Pinpoint the cell where the given text exists, returning its (X, Y) midpoint coordinate. 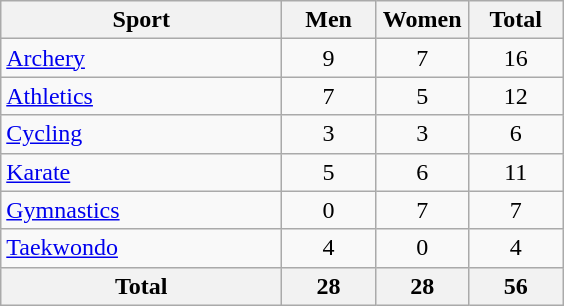
Athletics (142, 96)
11 (516, 172)
16 (516, 58)
56 (516, 286)
Taekwondo (142, 248)
12 (516, 96)
9 (329, 58)
Cycling (142, 134)
Archery (142, 58)
Sport (142, 20)
Karate (142, 172)
Women (422, 20)
Gymnastics (142, 210)
Men (329, 20)
